Pinpoint the cell where the given text exists, returning its (x, y) midpoint coordinate. 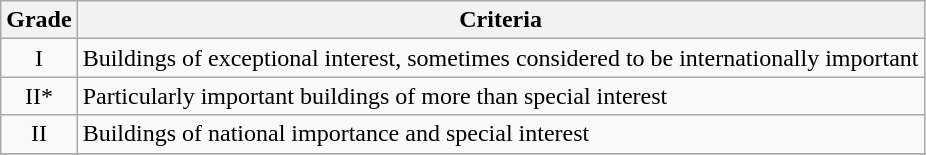
II (39, 134)
Buildings of national importance and special interest (500, 134)
II* (39, 96)
Particularly important buildings of more than special interest (500, 96)
Criteria (500, 20)
Grade (39, 20)
I (39, 58)
Buildings of exceptional interest, sometimes considered to be internationally important (500, 58)
